Pinpoint the cell where the given text exists, returning its [X, Y] midpoint coordinate. 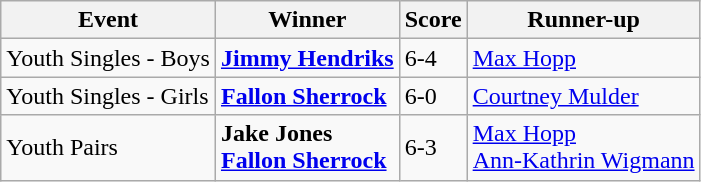
Courtney Mulder [584, 96]
6-4 [433, 58]
Max HoppAnn-Kathrin Wigmann [584, 148]
Winner [307, 20]
6-0 [433, 96]
Youth Pairs [108, 148]
Score [433, 20]
Jake JonesFallon Sherrock [307, 148]
Youth Singles - Boys [108, 58]
Runner-up [584, 20]
6-3 [433, 148]
Event [108, 20]
Fallon Sherrock [307, 96]
Youth Singles - Girls [108, 96]
Jimmy Hendriks [307, 58]
Max Hopp [584, 58]
